Search for the cell housing the specified text and yield its [X, Y] center coordinate. 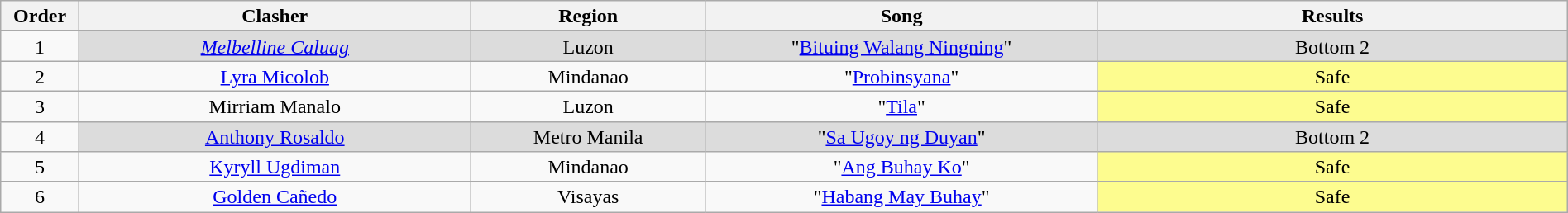
"Ang Buhay Ko" [901, 167]
3 [40, 106]
"Habang May Buhay" [901, 196]
Clasher [275, 17]
Melbelline Caluag [275, 46]
"Tila" [901, 106]
1 [40, 46]
Song [901, 17]
5 [40, 167]
"Sa Ugoy ng Duyan" [901, 137]
Mirriam Manalo [275, 106]
Region [588, 17]
Results [1332, 17]
Lyra Micolob [275, 76]
Visayas [588, 196]
4 [40, 137]
2 [40, 76]
Order [40, 17]
Metro Manila [588, 137]
6 [40, 196]
"Bituing Walang Ningning" [901, 46]
"Probinsyana" [901, 76]
Golden Cañedo [275, 196]
Kyryll Ugdiman [275, 167]
Anthony Rosaldo [275, 137]
